Detect which cell encompasses the target text, then output its [X, Y] center coordinate. 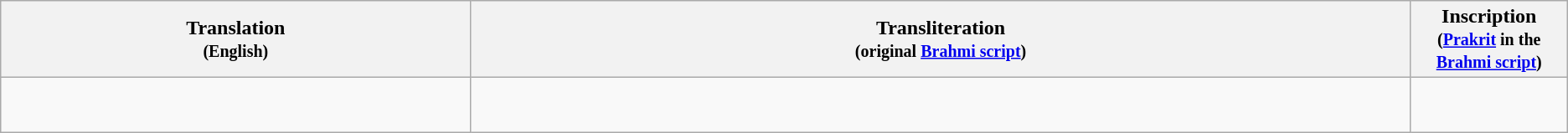
Inscription(Prakrit in the Brahmi script) [1489, 39]
Translation(English) [236, 39]
Transliteration(original Brahmi script) [941, 39]
